Scan for the cell matching the given text and deliver its [X, Y] coordinate at center. 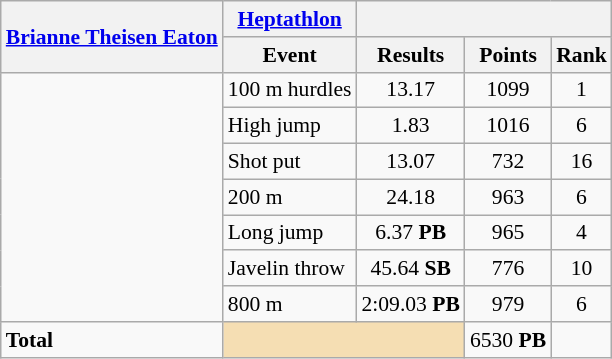
100 m hurdles [290, 90]
732 [508, 162]
979 [508, 304]
Total [112, 340]
965 [508, 233]
963 [508, 197]
6.37 PB [410, 233]
Points [508, 55]
45.64 SB [410, 269]
200 m [290, 197]
Heptathlon [290, 19]
4 [582, 233]
Event [290, 55]
Results [410, 55]
1 [582, 90]
6530 PB [508, 340]
13.17 [410, 90]
High jump [290, 126]
Shot put [290, 162]
1016 [508, 126]
2:09.03 PB [410, 304]
Long jump [290, 233]
24.18 [410, 197]
13.07 [410, 162]
1.83 [410, 126]
1099 [508, 90]
Javelin throw [290, 269]
800 m [290, 304]
16 [582, 162]
776 [508, 269]
Rank [582, 55]
10 [582, 269]
Brianne Theisen Eaton [112, 36]
